Return the (x, y) coordinate for the center point of the cell that contains the specified text.  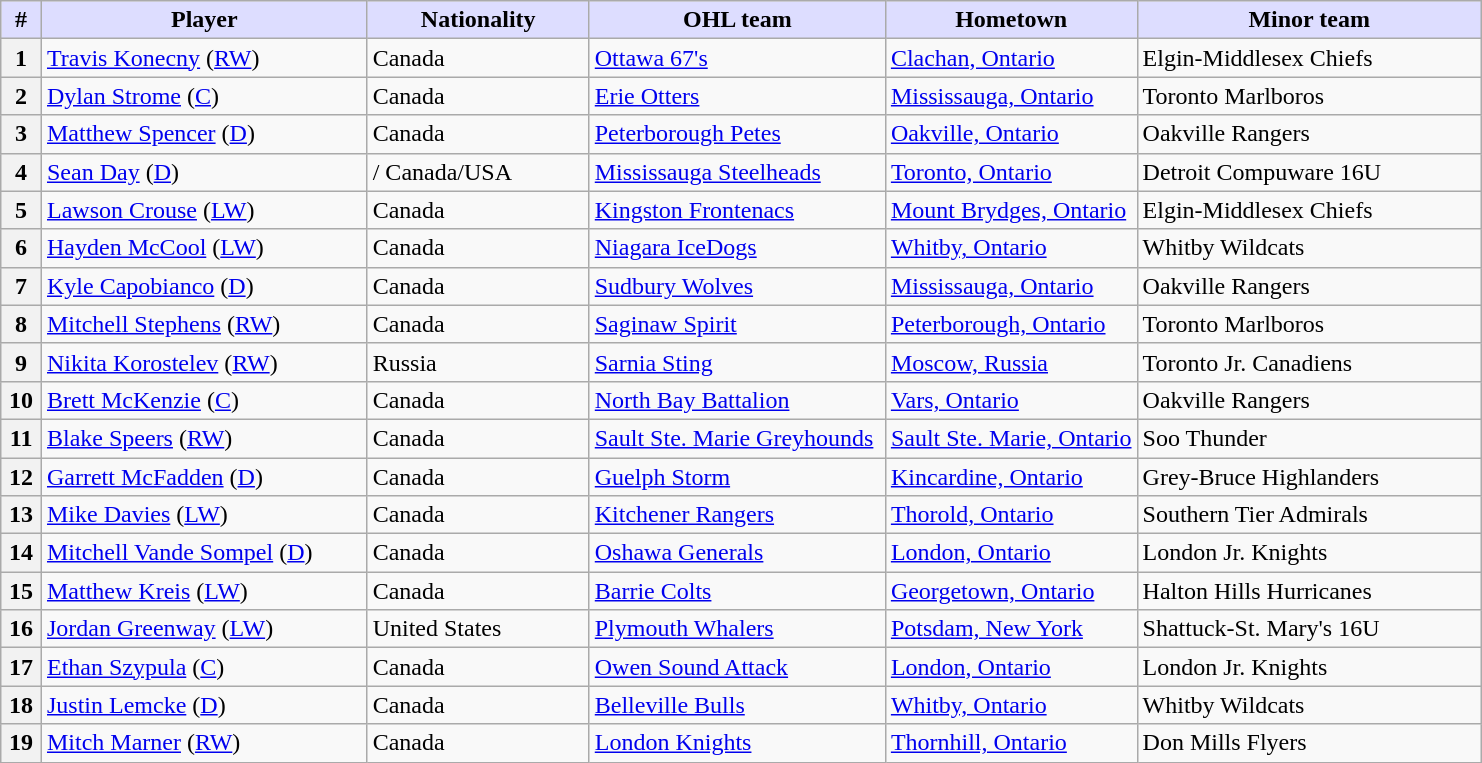
Georgetown, Ontario (1011, 591)
Mitchell Vande Sompel (D) (204, 553)
4 (22, 172)
Soo Thunder (1309, 438)
# (22, 20)
Mitch Marner (RW) (204, 743)
Niagara IceDogs (737, 248)
Player (204, 20)
Blake Speers (RW) (204, 438)
Sault Ste. Marie Greyhounds (737, 438)
Barrie Colts (737, 591)
Kingston Frontenacs (737, 210)
Dylan Strome (C) (204, 96)
9 (22, 362)
Matthew Spencer (D) (204, 134)
Grey-Bruce Highlanders (1309, 477)
North Bay Battalion (737, 400)
3 (22, 134)
Justin Lemcke (D) (204, 705)
Oshawa Generals (737, 553)
Lawson Crouse (LW) (204, 210)
Kitchener Rangers (737, 515)
Nationality (478, 20)
10 (22, 400)
Halton Hills Hurricanes (1309, 591)
15 (22, 591)
Potsdam, New York (1011, 629)
Owen Sound Attack (737, 667)
Sault Ste. Marie, Ontario (1011, 438)
19 (22, 743)
Ethan Szypula (C) (204, 667)
8 (22, 324)
1 (22, 58)
Peterborough, Ontario (1011, 324)
Kincardine, Ontario (1011, 477)
Detroit Compuware 16U (1309, 172)
Mitchell Stephens (RW) (204, 324)
17 (22, 667)
Mike Davies (LW) (204, 515)
Erie Otters (737, 96)
Brett McKenzie (C) (204, 400)
Shattuck-St. Mary's 16U (1309, 629)
Moscow, Russia (1011, 362)
Mississauga Steelheads (737, 172)
5 (22, 210)
Thornhill, Ontario (1011, 743)
7 (22, 286)
Jordan Greenway (LW) (204, 629)
Plymouth Whalers (737, 629)
Belleville Bulls (737, 705)
Kyle Capobianco (D) (204, 286)
Clachan, Ontario (1011, 58)
United States (478, 629)
Mount Brydges, Ontario (1011, 210)
Nikita Korostelev (RW) (204, 362)
Russia (478, 362)
Ottawa 67's (737, 58)
Sean Day (D) (204, 172)
Oakville, Ontario (1011, 134)
18 (22, 705)
Hometown (1011, 20)
Matthew Kreis (LW) (204, 591)
Travis Konecny (RW) (204, 58)
Guelph Storm (737, 477)
16 (22, 629)
/ Canada/USA (478, 172)
Hayden McCool (LW) (204, 248)
Garrett McFadden (D) (204, 477)
Minor team (1309, 20)
Toronto, Ontario (1011, 172)
14 (22, 553)
Southern Tier Admirals (1309, 515)
11 (22, 438)
London Knights (737, 743)
Don Mills Flyers (1309, 743)
Toronto Jr. Canadiens (1309, 362)
2 (22, 96)
Thorold, Ontario (1011, 515)
Vars, Ontario (1011, 400)
OHL team (737, 20)
Saginaw Spirit (737, 324)
6 (22, 248)
Sarnia Sting (737, 362)
13 (22, 515)
Peterborough Petes (737, 134)
Sudbury Wolves (737, 286)
12 (22, 477)
